Scan for the cell matching the given text and deliver its [X, Y] coordinate at center. 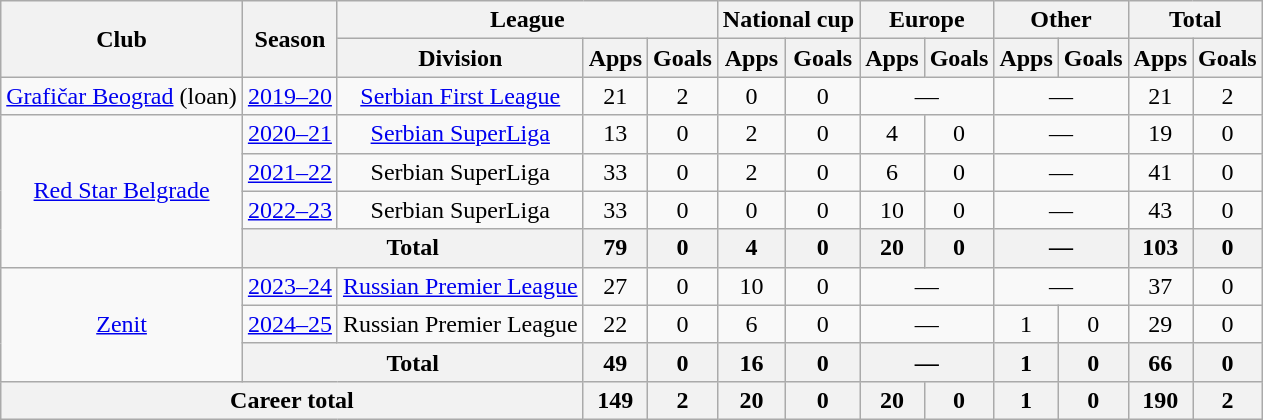
Red Star Belgrade [122, 191]
2023–24 [290, 286]
29 [1160, 324]
19 [1160, 134]
13 [615, 134]
Serbian First League [460, 96]
Career total [292, 400]
National cup [788, 20]
43 [1160, 210]
66 [1160, 362]
Season [290, 39]
2020–21 [290, 134]
103 [1160, 248]
79 [615, 248]
37 [1160, 286]
2019–20 [290, 96]
149 [615, 400]
Division [460, 58]
41 [1160, 172]
16 [751, 362]
League [527, 20]
190 [1160, 400]
2021–22 [290, 172]
27 [615, 286]
Europe [927, 20]
Club [122, 39]
Zenit [122, 324]
Grafičar Beograd (loan) [122, 96]
2022–23 [290, 210]
2024–25 [290, 324]
49 [615, 362]
22 [615, 324]
Other [1061, 20]
